Locate the cell with the specified text and output its [X, Y] center coordinate. 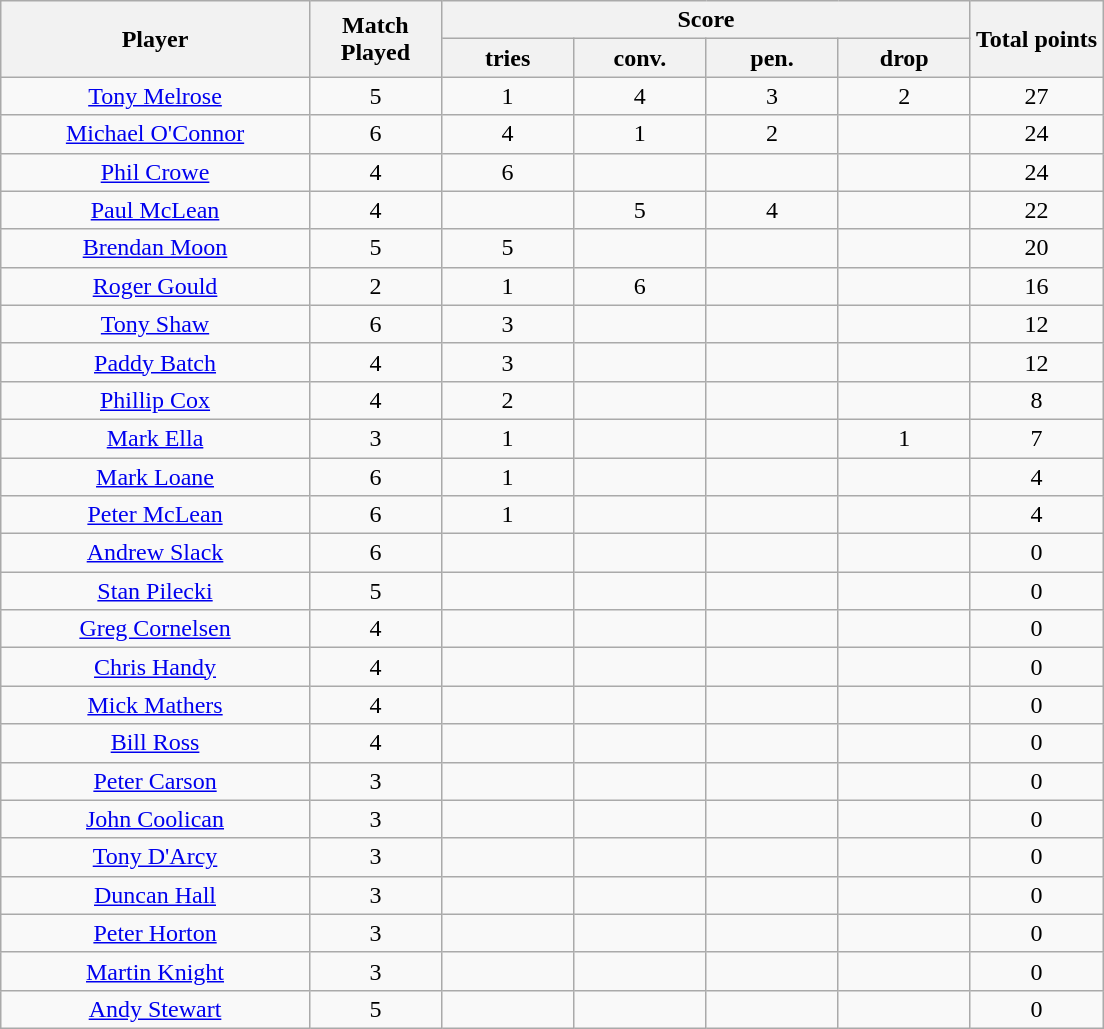
Peter Horton [156, 933]
tries [508, 58]
John Coolican [156, 819]
drop [904, 58]
Mark Loane [156, 477]
pen. [772, 58]
Andy Stewart [156, 1009]
Greg Cornelsen [156, 629]
Player [156, 39]
Stan Pilecki [156, 591]
Brendan Moon [156, 248]
Tony D'Arcy [156, 857]
Phil Crowe [156, 172]
Duncan Hall [156, 895]
7 [1036, 438]
Mick Mathers [156, 705]
Andrew Slack [156, 553]
Mark Ella [156, 438]
Bill Ross [156, 743]
Roger Gould [156, 286]
16 [1036, 286]
Tony Melrose [156, 96]
Peter McLean [156, 515]
20 [1036, 248]
Phillip Cox [156, 400]
Score [706, 20]
Chris Handy [156, 667]
Paddy Batch [156, 362]
27 [1036, 96]
Match Played [375, 39]
conv. [640, 58]
Total points [1036, 39]
Michael O'Connor [156, 134]
8 [1036, 400]
Tony Shaw [156, 324]
22 [1036, 210]
Peter Carson [156, 781]
Paul McLean [156, 210]
Martin Knight [156, 971]
